Scan for the cell matching the given text and deliver its [x, y] coordinate at center. 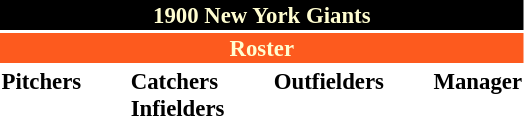
Roster [262, 48]
1900 New York Giants [262, 15]
